Determine the (X, Y) coordinate at the center of the cell enclosing the given text.  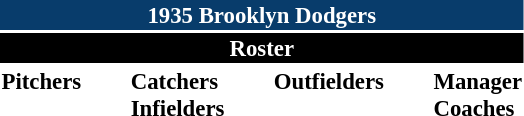
Roster (262, 48)
1935 Brooklyn Dodgers (262, 15)
